Identify which cell holds the provided text, then report its [X, Y] central coordinate. 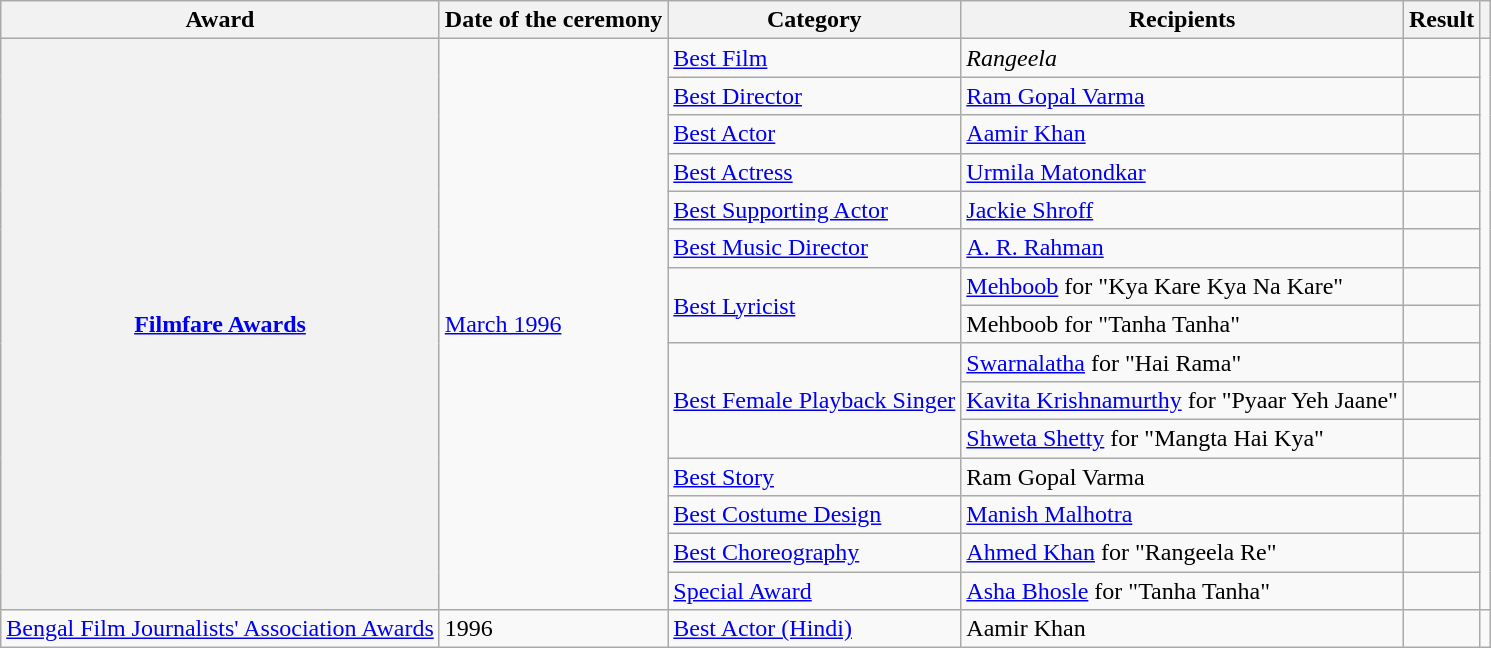
Urmila Matondkar [1182, 172]
Best Lyricist [814, 305]
Ahmed Khan for "Rangeela Re" [1182, 553]
Best Director [814, 96]
Manish Malhotra [1182, 515]
Mehboob for "Tanha Tanha" [1182, 324]
Kavita Krishnamurthy for "Pyaar Yeh Jaane" [1182, 400]
Best Choreography [814, 553]
A. R. Rahman [1182, 248]
Best Music Director [814, 248]
Recipients [1182, 20]
Category [814, 20]
Best Film [814, 58]
Filmfare Awards [220, 324]
Date of the ceremony [554, 20]
Best Costume Design [814, 515]
March 1996 [554, 324]
Best Supporting Actor [814, 210]
Asha Bhosle for "Tanha Tanha" [1182, 591]
Rangeela [1182, 58]
Best Actor (Hindi) [814, 629]
Best Actress [814, 172]
Jackie Shroff [1182, 210]
Best Actor [814, 134]
Award [220, 20]
Best Female Playback Singer [814, 400]
Bengal Film Journalists' Association Awards [220, 629]
Swarnalatha for "Hai Rama" [1182, 362]
Mehboob for "Kya Kare Kya Na Kare" [1182, 286]
Special Award [814, 591]
Shweta Shetty for "Mangta Hai Kya" [1182, 438]
Best Story [814, 477]
Result [1441, 20]
1996 [554, 629]
